Identify which cell holds the provided text, then report its [X, Y] central coordinate. 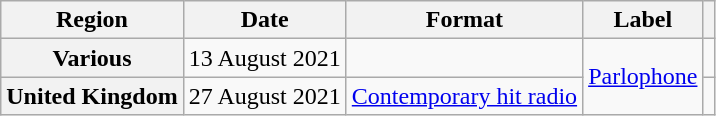
Date [264, 20]
Region [92, 20]
Contemporary hit radio [464, 96]
Format [464, 20]
13 August 2021 [264, 58]
Various [92, 58]
Parlophone [643, 77]
27 August 2021 [264, 96]
United Kingdom [92, 96]
Label [643, 20]
